Output the [X, Y] coordinate of the center of the cell containing the given text.  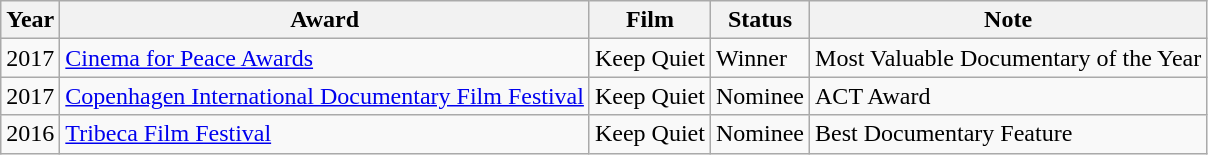
Year [30, 20]
ACT Award [1008, 96]
Most Valuable Documentary of the Year [1008, 58]
Cinema for Peace Awards [325, 58]
Winner [760, 58]
Status [760, 20]
Note [1008, 20]
2016 [30, 134]
Award [325, 20]
Tribeca Film Festival [325, 134]
Film [650, 20]
Best Documentary Feature [1008, 134]
Copenhagen International Documentary Film Festival [325, 96]
